Scan for the cell matching the given text and deliver its (x, y) coordinate at center. 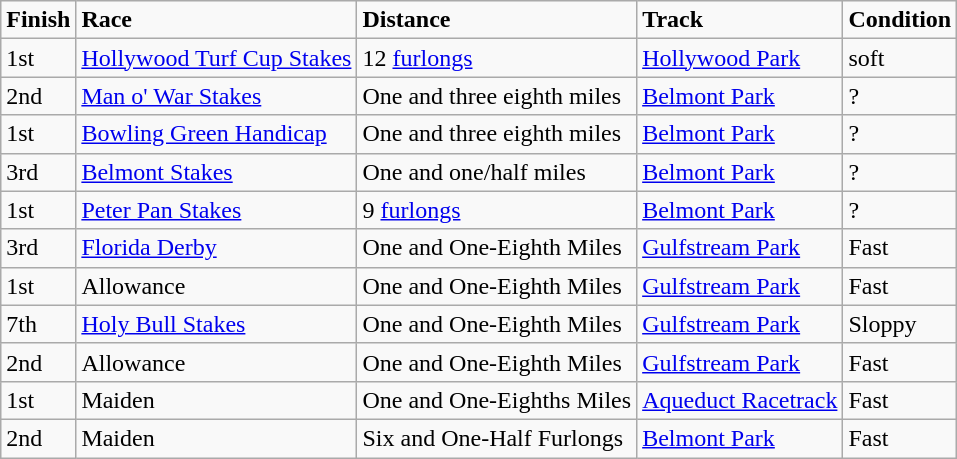
7th (38, 324)
Condition (900, 20)
9 furlongs (497, 210)
One and one/half miles (497, 172)
12 furlongs (497, 58)
Six and One-Half Furlongs (497, 438)
One and One-Eighths Miles (497, 400)
Race (216, 20)
Peter Pan Stakes (216, 210)
Holy Bull Stakes (216, 324)
Track (740, 20)
Distance (497, 20)
Belmont Stakes (216, 172)
Hollywood Park (740, 58)
Aqueduct Racetrack (740, 400)
soft (900, 58)
Bowling Green Handicap (216, 134)
Sloppy (900, 324)
Hollywood Turf Cup Stakes (216, 58)
Florida Derby (216, 248)
Finish (38, 20)
Man o' War Stakes (216, 96)
